Capture the cell that displays the provided text and extract its (X, Y) central coordinate. 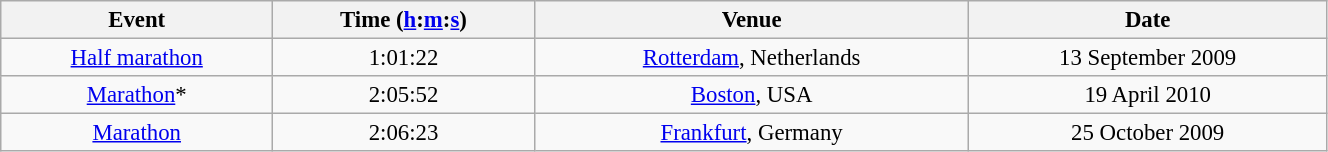
13 September 2009 (1148, 58)
Marathon (137, 133)
19 April 2010 (1148, 95)
Date (1148, 20)
Boston, USA (752, 95)
Rotterdam, Netherlands (752, 58)
Half marathon (137, 58)
Marathon* (137, 95)
Event (137, 20)
25 October 2009 (1148, 133)
2:06:23 (404, 133)
2:05:52 (404, 95)
1:01:22 (404, 58)
Venue (752, 20)
Time (h:m:s) (404, 20)
Frankfurt, Germany (752, 133)
